Identify which cell holds the provided text, then report its (X, Y) central coordinate. 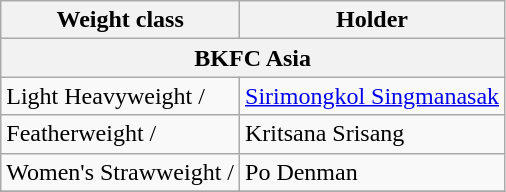
Holder (372, 20)
Women's Strawweight / (120, 172)
Po Denman (372, 172)
Weight class (120, 20)
Kritsana Srisang (372, 134)
BKFC Asia (253, 58)
Featherweight / (120, 134)
Sirimongkol Singmanasak (372, 96)
Light Heavyweight / (120, 96)
